Return the [X, Y] coordinate for the center point of the cell that contains the specified text.  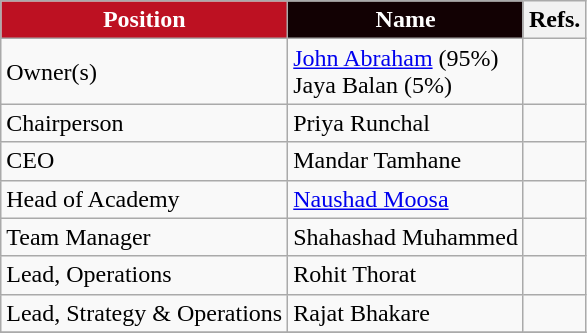
Team Manager [144, 237]
Naushad Moosa [406, 199]
Mandar Tamhane [406, 161]
Shahashad Muhammed [406, 237]
Position [144, 20]
John Abraham (95%) Jaya Balan (5%) [406, 72]
Owner(s) [144, 72]
Refs. [554, 20]
Lead, Strategy & Operations [144, 313]
CEO [144, 161]
Lead, Operations [144, 275]
Chairperson [144, 123]
Rohit Thorat [406, 275]
Head of Academy [144, 199]
Priya Runchal [406, 123]
Rajat Bhakare [406, 313]
Name [406, 20]
